Extract the [X, Y] coordinate from the center of the cell holding the provided text.  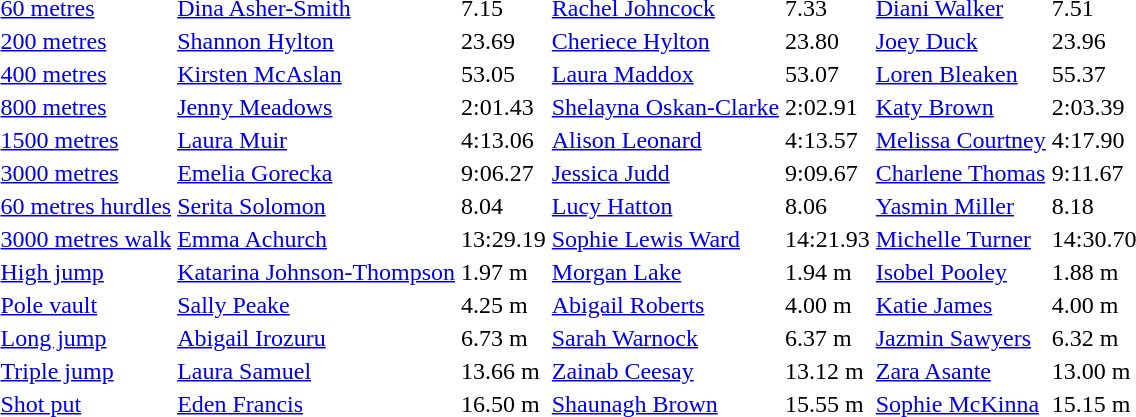
Shannon Hylton [316, 41]
Laura Maddox [665, 74]
Abigail Roberts [665, 305]
Katarina Johnson-Thompson [316, 272]
23.80 [828, 41]
Serita Solomon [316, 206]
8.04 [504, 206]
Shelayna Oskan-Clarke [665, 107]
Abigail Irozuru [316, 338]
Yasmin Miller [960, 206]
Michelle Turner [960, 239]
Joey Duck [960, 41]
Zainab Ceesay [665, 371]
2:01.43 [504, 107]
13.12 m [828, 371]
53.05 [504, 74]
13.66 m [504, 371]
Sophie Lewis Ward [665, 239]
Jenny Meadows [316, 107]
Lucy Hatton [665, 206]
Emelia Gorecka [316, 173]
4:13.06 [504, 140]
Charlene Thomas [960, 173]
Melissa Courtney [960, 140]
Loren Bleaken [960, 74]
Jessica Judd [665, 173]
9:09.67 [828, 173]
Katy Brown [960, 107]
2:02.91 [828, 107]
Isobel Pooley [960, 272]
1.94 m [828, 272]
Cheriece Hylton [665, 41]
Jazmin Sawyers [960, 338]
Sarah Warnock [665, 338]
Katie James [960, 305]
53.07 [828, 74]
4.00 m [828, 305]
Alison Leonard [665, 140]
Laura Samuel [316, 371]
8.06 [828, 206]
4.25 m [504, 305]
14:21.93 [828, 239]
6.73 m [504, 338]
23.69 [504, 41]
Emma Achurch [316, 239]
Zara Asante [960, 371]
Laura Muir [316, 140]
Sally Peake [316, 305]
Morgan Lake [665, 272]
Kirsten McAslan [316, 74]
9:06.27 [504, 173]
6.37 m [828, 338]
4:13.57 [828, 140]
13:29.19 [504, 239]
1.97 m [504, 272]
